Scan for the cell matching the given text and deliver its (X, Y) coordinate at center. 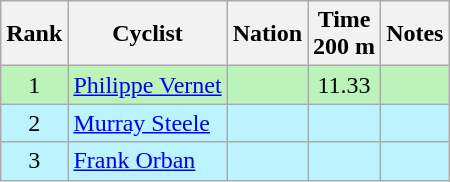
Notes (415, 34)
11.33 (344, 85)
Philippe Vernet (148, 85)
Cyclist (148, 34)
1 (34, 85)
2 (34, 123)
Murray Steele (148, 123)
Nation (267, 34)
Frank Orban (148, 161)
Rank (34, 34)
Time200 m (344, 34)
3 (34, 161)
